Locate the cell with the specified text and output its (x, y) center coordinate. 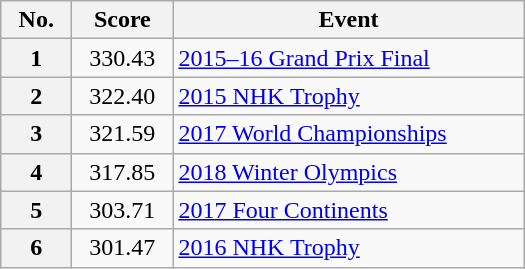
2 (36, 96)
2015 NHK Trophy (348, 96)
2018 Winter Olympics (348, 172)
2017 Four Continents (348, 210)
6 (36, 248)
4 (36, 172)
5 (36, 210)
303.71 (122, 210)
2017 World Championships (348, 134)
317.85 (122, 172)
Score (122, 20)
330.43 (122, 58)
321.59 (122, 134)
No. (36, 20)
2016 NHK Trophy (348, 248)
301.47 (122, 248)
322.40 (122, 96)
3 (36, 134)
2015–16 Grand Prix Final (348, 58)
Event (348, 20)
1 (36, 58)
